Provide the [x, y] coordinate of the cell's center where the given text is located.  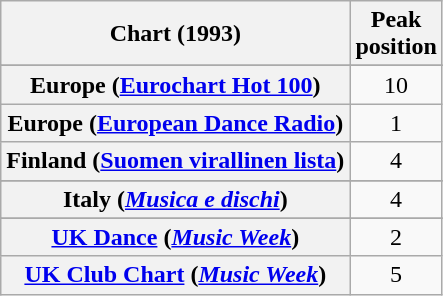
Europe (Eurochart Hot 100) [176, 85]
1 [396, 123]
5 [396, 275]
2 [396, 237]
UK Dance (Music Week) [176, 237]
Europe (European Dance Radio) [176, 123]
10 [396, 85]
Peakposition [396, 34]
Italy (Musica e dischi) [176, 199]
Chart (1993) [176, 34]
Finland (Suomen virallinen lista) [176, 161]
UK Club Chart (Music Week) [176, 275]
